Detect which cell encompasses the target text, then output its [x, y] center coordinate. 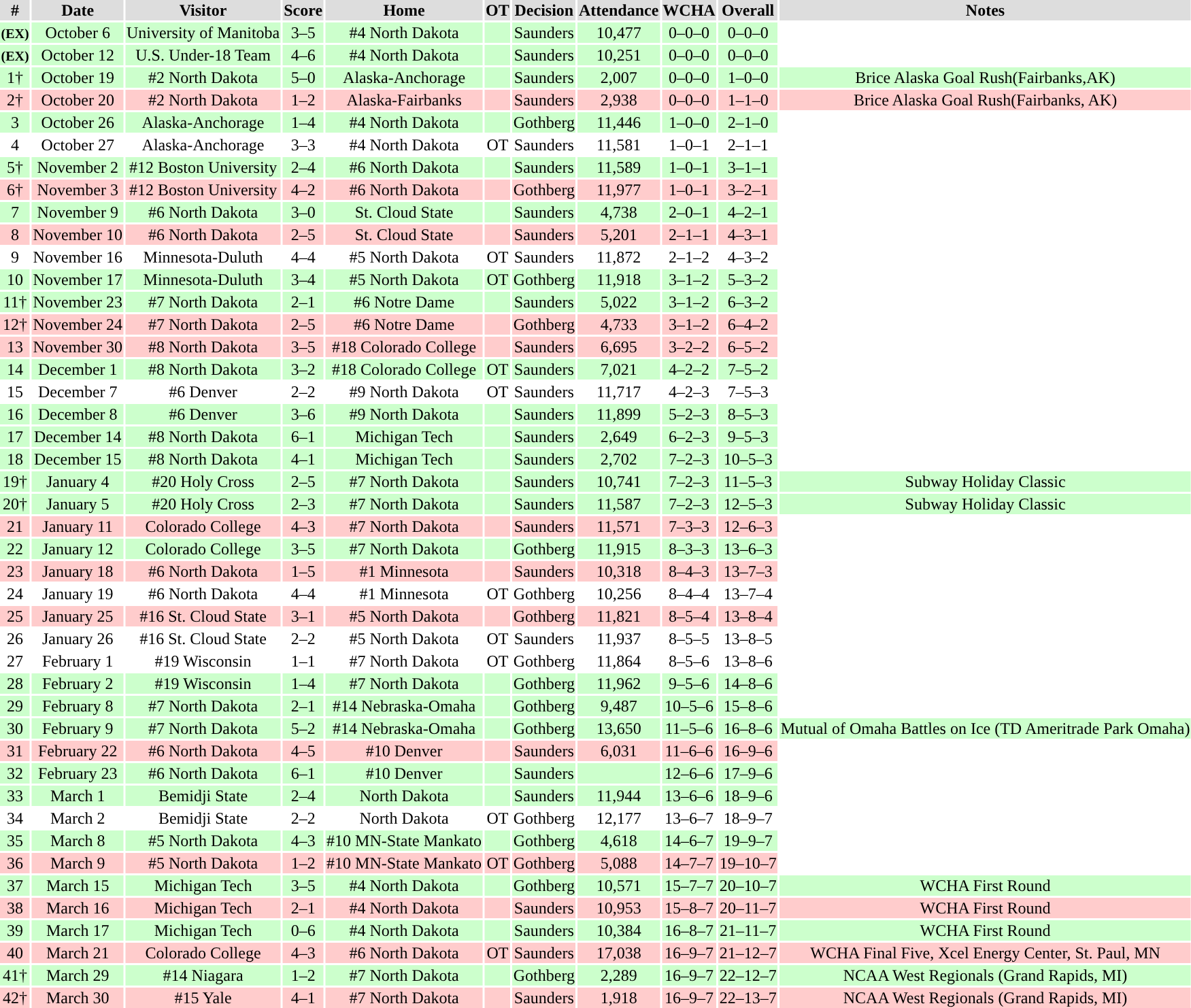
October 6 [78, 33]
Alaska-Fairbanks [404, 100]
20† [15, 504]
22 [15, 549]
19† [15, 482]
3–1–1 [748, 167]
Home [404, 10]
February 8 [78, 706]
9–5–3 [748, 437]
5,022 [618, 302]
15–8–6 [748, 706]
9 [15, 257]
7 [15, 212]
2,938 [618, 100]
11,915 [618, 549]
U.S. Under-18 Team [203, 55]
10,318 [618, 571]
15 [15, 392]
October 12 [78, 55]
10,384 [618, 930]
11,581 [618, 145]
4,738 [618, 212]
University of Manitoba [203, 33]
4–2–3 [689, 392]
October 26 [78, 122]
3–2 [303, 369]
7,021 [618, 369]
January 19 [78, 594]
March 8 [78, 841]
13–7–4 [748, 594]
10,256 [618, 594]
3–2–1 [748, 190]
1† [15, 78]
30 [15, 728]
November 9 [78, 212]
18–9–7 [748, 818]
42† [15, 998]
5–0 [303, 78]
0–6 [303, 930]
Brice Alaska Goal Rush(Fairbanks, AK) [985, 100]
19–9–7 [748, 841]
February 22 [78, 751]
35 [15, 841]
13–7–3 [748, 571]
4–2–2 [689, 369]
4–6 [303, 55]
January 12 [78, 549]
10 [15, 280]
24 [15, 594]
1,918 [618, 998]
October 27 [78, 145]
November 17 [78, 280]
December 7 [78, 392]
17–9–6 [748, 773]
13 [15, 347]
38 [15, 908]
11† [15, 302]
11,446 [618, 122]
1–5 [303, 571]
November 23 [78, 302]
Visitor [203, 10]
February 23 [78, 773]
26 [15, 639]
12–6–6 [689, 773]
Attendance [618, 10]
5–2–3 [689, 414]
December 15 [78, 459]
4–2 [303, 190]
8–4–4 [689, 594]
31 [15, 751]
10,741 [618, 482]
21 [15, 526]
2–3 [303, 504]
16 [15, 414]
33 [15, 796]
8–4–3 [689, 571]
4–3–2 [748, 257]
11,918 [618, 280]
27 [15, 661]
14 [15, 369]
10,571 [618, 886]
3 [15, 122]
3–2–2 [689, 347]
4–5 [303, 751]
11,872 [618, 257]
8–5–5 [689, 639]
6–2–3 [689, 437]
13–8–6 [748, 661]
40 [15, 953]
2† [15, 100]
11,717 [618, 392]
Decision [544, 10]
March 17 [78, 930]
November 24 [78, 324]
March 16 [78, 908]
5,201 [618, 235]
6,031 [618, 751]
5† [15, 167]
9–5–6 [689, 684]
3–4 [303, 280]
# [15, 10]
16–8–7 [689, 930]
Score [303, 10]
November 2 [78, 167]
12–6–3 [748, 526]
21–12–7 [748, 953]
29 [15, 706]
16–9–6 [748, 751]
#14 Niagara [203, 975]
2–1–0 [748, 122]
8–3–3 [689, 549]
February 1 [78, 661]
Mutual of Omaha Battles on Ice (TD Ameritrade Park Omaha) [985, 728]
6–4–2 [748, 324]
2–0–1 [689, 212]
4,733 [618, 324]
32 [15, 773]
10–5–3 [748, 459]
11,937 [618, 639]
18 [15, 459]
41† [15, 975]
11–5–3 [748, 482]
October 19 [78, 78]
11–5–6 [689, 728]
January 11 [78, 526]
11,587 [618, 504]
13–6–3 [748, 549]
7–5–2 [748, 369]
10,251 [618, 55]
November 10 [78, 235]
October 20 [78, 100]
18–9–6 [748, 796]
19–10–7 [748, 863]
34 [15, 818]
13–6–7 [689, 818]
2–1–2 [689, 257]
17,038 [618, 953]
13–8–5 [748, 639]
13–8–4 [748, 616]
4 [15, 145]
11,962 [618, 684]
13,650 [618, 728]
16–8–6 [748, 728]
Date [78, 10]
3–1 [303, 616]
March 29 [78, 975]
2,702 [618, 459]
WCHA [689, 10]
January 18 [78, 571]
6–3–2 [748, 302]
January 5 [78, 504]
8–5–4 [689, 616]
12† [15, 324]
10,477 [618, 33]
November 3 [78, 190]
28 [15, 684]
March 30 [78, 998]
November 16 [78, 257]
8–5–6 [689, 661]
37 [15, 886]
March 1 [78, 796]
3–3 [303, 145]
20–11–7 [748, 908]
11–6–6 [689, 751]
11,589 [618, 167]
January 4 [78, 482]
36 [15, 863]
4,618 [618, 841]
Brice Alaska Goal Rush(Fairbanks,AK) [985, 78]
23 [15, 571]
6–5–2 [748, 347]
14–6–7 [689, 841]
December 1 [78, 369]
#15 Yale [203, 998]
6,695 [618, 347]
11,977 [618, 190]
15–7–7 [689, 886]
November 30 [78, 347]
7–3–3 [689, 526]
11,821 [618, 616]
WCHA Final Five, Xcel Energy Center, St. Paul, MN [985, 953]
14–7–7 [689, 863]
13–6–6 [689, 796]
5–2 [303, 728]
10,953 [618, 908]
11,864 [618, 661]
5,088 [618, 863]
8–5–3 [748, 414]
December 14 [78, 437]
March 2 [78, 818]
7–5–3 [748, 392]
February 9 [78, 728]
21–11–7 [748, 930]
4–2–1 [748, 212]
9,487 [618, 706]
8 [15, 235]
1–1 [303, 661]
4–3–1 [748, 235]
20–10–7 [748, 886]
22–13–7 [748, 998]
22–12–7 [748, 975]
11,944 [618, 796]
March 21 [78, 953]
January 25 [78, 616]
Notes [985, 10]
12,177 [618, 818]
39 [15, 930]
Overall [748, 10]
14–8–6 [748, 684]
3–6 [303, 414]
12–5–3 [748, 504]
2,289 [618, 975]
March 15 [78, 886]
2,007 [618, 78]
6† [15, 190]
3–0 [303, 212]
January 26 [78, 639]
5–3–2 [748, 280]
December 8 [78, 414]
11,899 [618, 414]
25 [15, 616]
15–8–7 [689, 908]
11,571 [618, 526]
1–1–0 [748, 100]
February 2 [78, 684]
10–5–6 [689, 706]
17 [15, 437]
March 9 [78, 863]
2,649 [618, 437]
